Capture the cell that displays the provided text and extract its [X, Y] central coordinate. 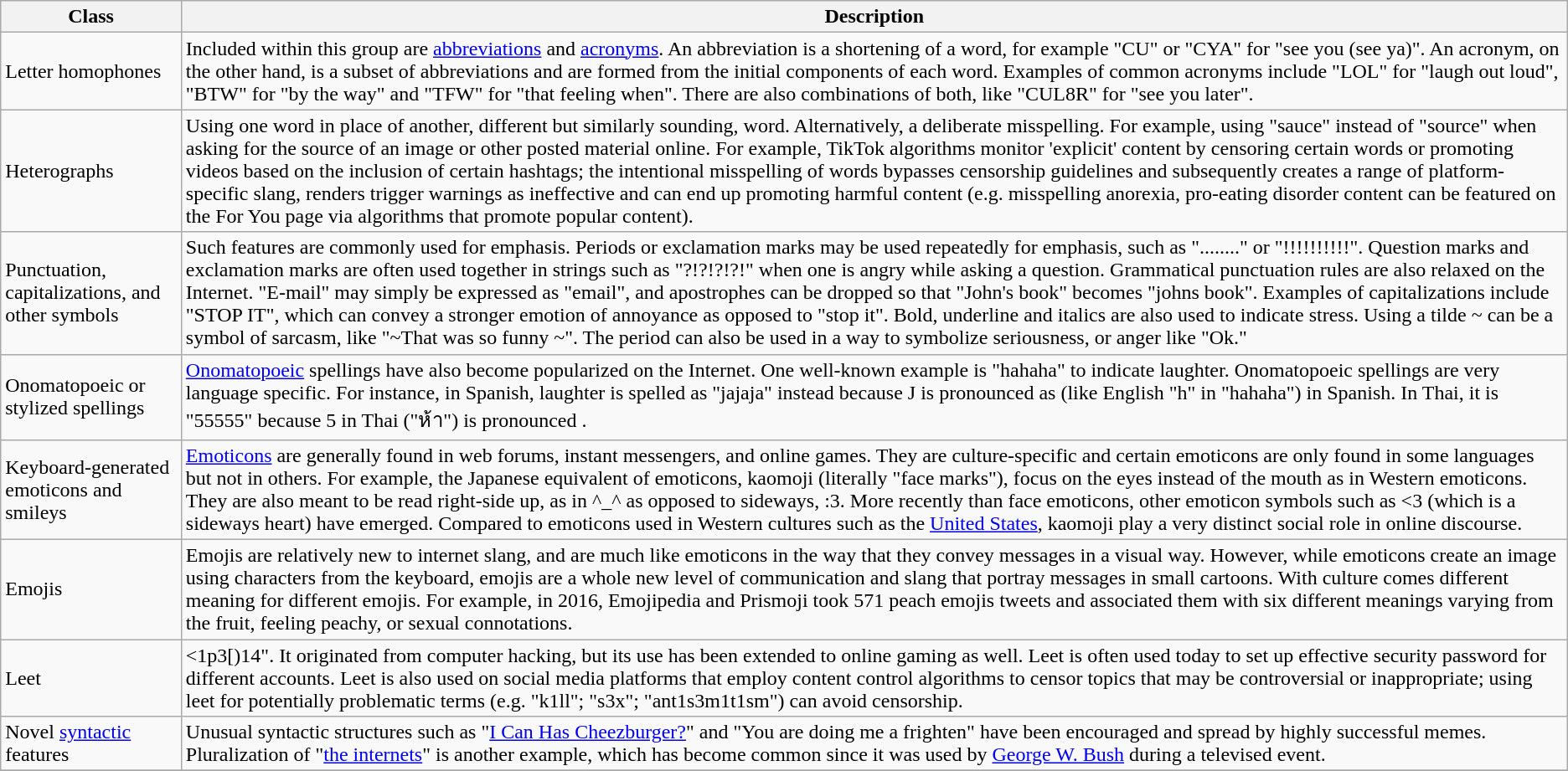
Novel syntactic features [91, 743]
Punctuation, capitalizations, and other symbols [91, 293]
Keyboard-generated emoticons and smileys [91, 491]
Class [91, 17]
Leet [91, 678]
Heterographs [91, 171]
Description [874, 17]
Emojis [91, 589]
Letter homophones [91, 71]
Onomatopoeic or stylized spellings [91, 397]
